For the text-containing cell, return its midpoint in (X, Y) coordinate format. 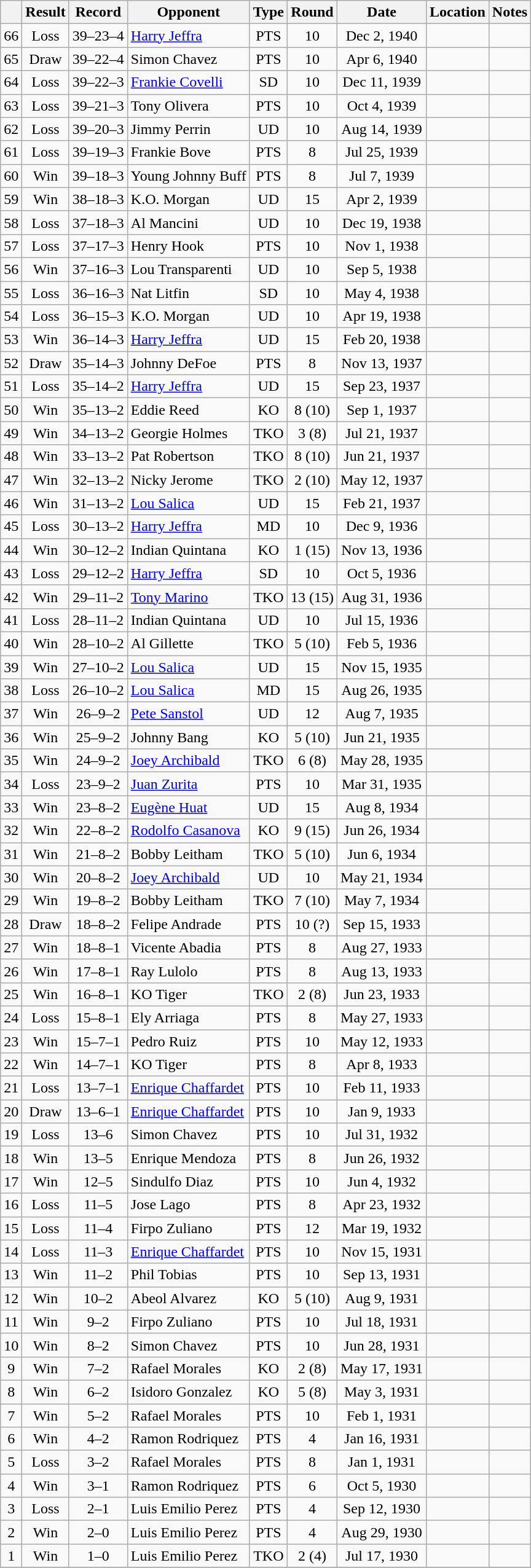
May 12, 1933 (382, 1041)
Phil Tobias (188, 1275)
May 3, 1931 (382, 1392)
Nov 15, 1931 (382, 1252)
Frankie Covelli (188, 82)
Lou Transparenti (188, 269)
31–13–2 (98, 503)
Aug 14, 1939 (382, 129)
Jul 17, 1930 (382, 1556)
19 (11, 1135)
5 (8) (312, 1392)
39–22–4 (98, 59)
47 (11, 480)
Felipe Andrade (188, 924)
39–18–3 (98, 176)
Result (45, 12)
35 (11, 761)
18–8–2 (98, 924)
51 (11, 386)
3 (11, 1509)
Aug 8, 1934 (382, 807)
17–8–1 (98, 971)
27–10–2 (98, 667)
Jul 18, 1931 (382, 1322)
Apr 19, 1938 (382, 316)
52 (11, 363)
Sindulfo Diaz (188, 1182)
Jul 7, 1939 (382, 176)
5–2 (98, 1415)
7 (10) (312, 901)
Al Gillette (188, 643)
Feb 5, 1936 (382, 643)
23 (11, 1041)
35–14–3 (98, 363)
22–8–2 (98, 831)
Nov 1, 1938 (382, 246)
55 (11, 293)
Jul 31, 1932 (382, 1135)
41 (11, 620)
Henry Hook (188, 246)
Jun 21, 1935 (382, 737)
38 (11, 691)
42 (11, 597)
18 (11, 1158)
2 (10) (312, 480)
Pat Robertson (188, 457)
12–5 (98, 1182)
50 (11, 410)
Sep 12, 1930 (382, 1509)
38–18–3 (98, 199)
56 (11, 269)
37–16–3 (98, 269)
7–2 (98, 1368)
Sep 23, 1937 (382, 386)
Jul 25, 1939 (382, 152)
Al Mancini (188, 222)
2–0 (98, 1532)
May 17, 1931 (382, 1368)
60 (11, 176)
Mar 19, 1932 (382, 1228)
32 (11, 831)
May 4, 1938 (382, 293)
22 (11, 1065)
33–13–2 (98, 457)
26 (11, 971)
Eugène Huat (188, 807)
Aug 27, 1933 (382, 947)
62 (11, 129)
36–16–3 (98, 293)
21–8–2 (98, 854)
45 (11, 527)
Dec 9, 1936 (382, 527)
Feb 11, 1933 (382, 1088)
39–19–3 (98, 152)
37–17–3 (98, 246)
39–22–3 (98, 82)
64 (11, 82)
29–11–2 (98, 597)
1 (15) (312, 550)
48 (11, 457)
10 (?) (312, 924)
15–8–1 (98, 1017)
3–1 (98, 1486)
Nicky Jerome (188, 480)
65 (11, 59)
13–5 (98, 1158)
32–13–2 (98, 480)
39–23–4 (98, 36)
33 (11, 807)
Frankie Bove (188, 152)
Sep 15, 1933 (382, 924)
13–6–1 (98, 1111)
36 (11, 737)
6 (8) (312, 761)
Ray Lulolo (188, 971)
Nov 13, 1936 (382, 550)
28–11–2 (98, 620)
18–8–1 (98, 947)
20 (11, 1111)
49 (11, 433)
34–13–2 (98, 433)
15–7–1 (98, 1041)
14 (11, 1252)
16–8–1 (98, 994)
40 (11, 643)
39–20–3 (98, 129)
34 (11, 784)
19–8–2 (98, 901)
Apr 2, 1939 (382, 199)
Georgie Holmes (188, 433)
Date (382, 12)
30 (11, 877)
39–21–3 (98, 106)
Pedro Ruiz (188, 1041)
Jose Lago (188, 1205)
36–15–3 (98, 316)
Apr 8, 1933 (382, 1065)
3 (8) (312, 433)
11–2 (98, 1275)
Isidoro Gonzalez (188, 1392)
Johnny DeFoe (188, 363)
61 (11, 152)
11–3 (98, 1252)
Nov 15, 1935 (382, 667)
Dec 11, 1939 (382, 82)
9 (11, 1368)
9–2 (98, 1322)
26–9–2 (98, 714)
4–2 (98, 1439)
Sep 13, 1931 (382, 1275)
26–10–2 (98, 691)
Johnny Bang (188, 737)
29–12–2 (98, 573)
24 (11, 1017)
Feb 1, 1931 (382, 1415)
25 (11, 994)
17 (11, 1182)
Sep 5, 1938 (382, 269)
16 (11, 1205)
2 (11, 1532)
2–1 (98, 1509)
May 12, 1937 (382, 480)
1–0 (98, 1556)
Jimmy Perrin (188, 129)
14–7–1 (98, 1065)
Type (268, 12)
10–2 (98, 1298)
Feb 21, 1937 (382, 503)
Enrique Mendoza (188, 1158)
May 27, 1933 (382, 1017)
44 (11, 550)
Aug 7, 1935 (382, 714)
54 (11, 316)
Abeol Alvarez (188, 1298)
37–18–3 (98, 222)
58 (11, 222)
46 (11, 503)
Tony Marino (188, 597)
Oct 4, 1939 (382, 106)
3–2 (98, 1462)
Aug 31, 1936 (382, 597)
Opponent (188, 12)
Nov 13, 1937 (382, 363)
Aug 26, 1935 (382, 691)
23–9–2 (98, 784)
Jul 21, 1937 (382, 433)
39 (11, 667)
Dec 2, 1940 (382, 36)
Rodolfo Casanova (188, 831)
8–2 (98, 1345)
Jun 4, 1932 (382, 1182)
May 28, 1935 (382, 761)
30–13–2 (98, 527)
Jun 6, 1934 (382, 854)
21 (11, 1088)
29 (11, 901)
Aug 13, 1933 (382, 971)
6–2 (98, 1392)
5 (11, 1462)
Aug 9, 1931 (382, 1298)
Juan Zurita (188, 784)
Feb 20, 1938 (382, 340)
43 (11, 573)
Jun 23, 1933 (382, 994)
7 (11, 1415)
66 (11, 36)
Jun 26, 1934 (382, 831)
59 (11, 199)
37 (11, 714)
35–13–2 (98, 410)
57 (11, 246)
13–7–1 (98, 1088)
28–10–2 (98, 643)
Jun 28, 1931 (382, 1345)
13 (11, 1275)
63 (11, 106)
Ely Arriaga (188, 1017)
Pete Sanstol (188, 714)
May 7, 1934 (382, 901)
Round (312, 12)
23–8–2 (98, 807)
Jul 15, 1936 (382, 620)
Tony Olivera (188, 106)
11–5 (98, 1205)
20–8–2 (98, 877)
May 21, 1934 (382, 877)
11 (11, 1322)
Oct 5, 1930 (382, 1486)
53 (11, 340)
25–9–2 (98, 737)
1 (11, 1556)
Jan 9, 1933 (382, 1111)
35–14–2 (98, 386)
Jun 26, 1932 (382, 1158)
9 (15) (312, 831)
30–12–2 (98, 550)
24–9–2 (98, 761)
Sep 1, 1937 (382, 410)
27 (11, 947)
Apr 6, 1940 (382, 59)
Nat Litfin (188, 293)
Oct 5, 1936 (382, 573)
13 (15) (312, 597)
28 (11, 924)
Aug 29, 1930 (382, 1532)
Mar 31, 1935 (382, 784)
Location (458, 12)
Apr 23, 1932 (382, 1205)
Notes (509, 12)
31 (11, 854)
2 (4) (312, 1556)
Jan 16, 1931 (382, 1439)
Eddie Reed (188, 410)
13–6 (98, 1135)
Young Johnny Buff (188, 176)
11–4 (98, 1228)
Jun 21, 1937 (382, 457)
Jan 1, 1931 (382, 1462)
Vicente Abadia (188, 947)
Dec 19, 1938 (382, 222)
36–14–3 (98, 340)
Record (98, 12)
